Output the (X, Y) coordinate of the center of the cell containing the given text.  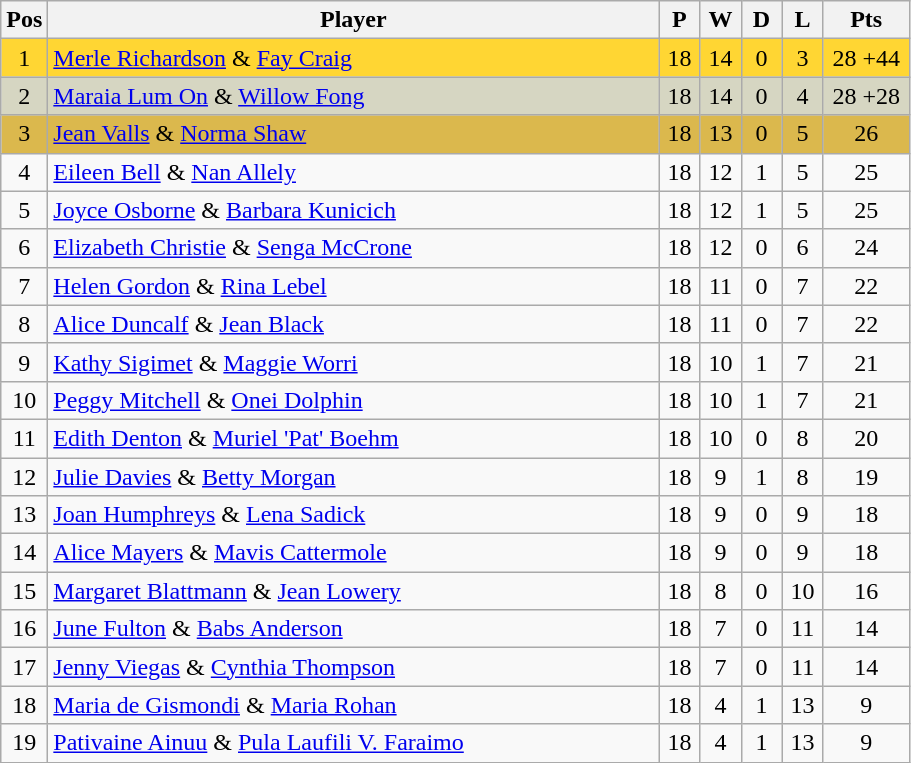
Alice Mayers & Mavis Cattermole (354, 553)
L (802, 20)
Joan Humphreys & Lena Sadick (354, 515)
Margaret Blattmann & Jean Lowery (354, 591)
Peggy Mitchell & Onei Dolphin (354, 400)
Edith Denton & Muriel 'Pat' Boehm (354, 438)
28 +28 (866, 96)
Eileen Bell & Nan Allely (354, 172)
24 (866, 248)
Pos (24, 20)
Julie Davies & Betty Morgan (354, 477)
2 (24, 96)
June Fulton & Babs Anderson (354, 629)
17 (24, 667)
Merle Richardson & Fay Craig (354, 58)
28 +44 (866, 58)
Player (354, 20)
Jean Valls & Norma Shaw (354, 134)
Pts (866, 20)
Joyce Osborne & Barbara Kunicich (354, 210)
Maria de Gismondi & Maria Rohan (354, 705)
20 (866, 438)
Elizabeth Christie & Senga McCrone (354, 248)
Alice Duncalf & Jean Black (354, 324)
D (762, 20)
26 (866, 134)
15 (24, 591)
Helen Gordon & Rina Lebel (354, 286)
Pativaine Ainuu & Pula Laufili V. Faraimo (354, 743)
P (680, 20)
Jenny Viegas & Cynthia Thompson (354, 667)
W (720, 20)
Maraia Lum On & Willow Fong (354, 96)
Kathy Sigimet & Maggie Worri (354, 362)
